Pinpoint the cell where the given text exists, returning its [X, Y] midpoint coordinate. 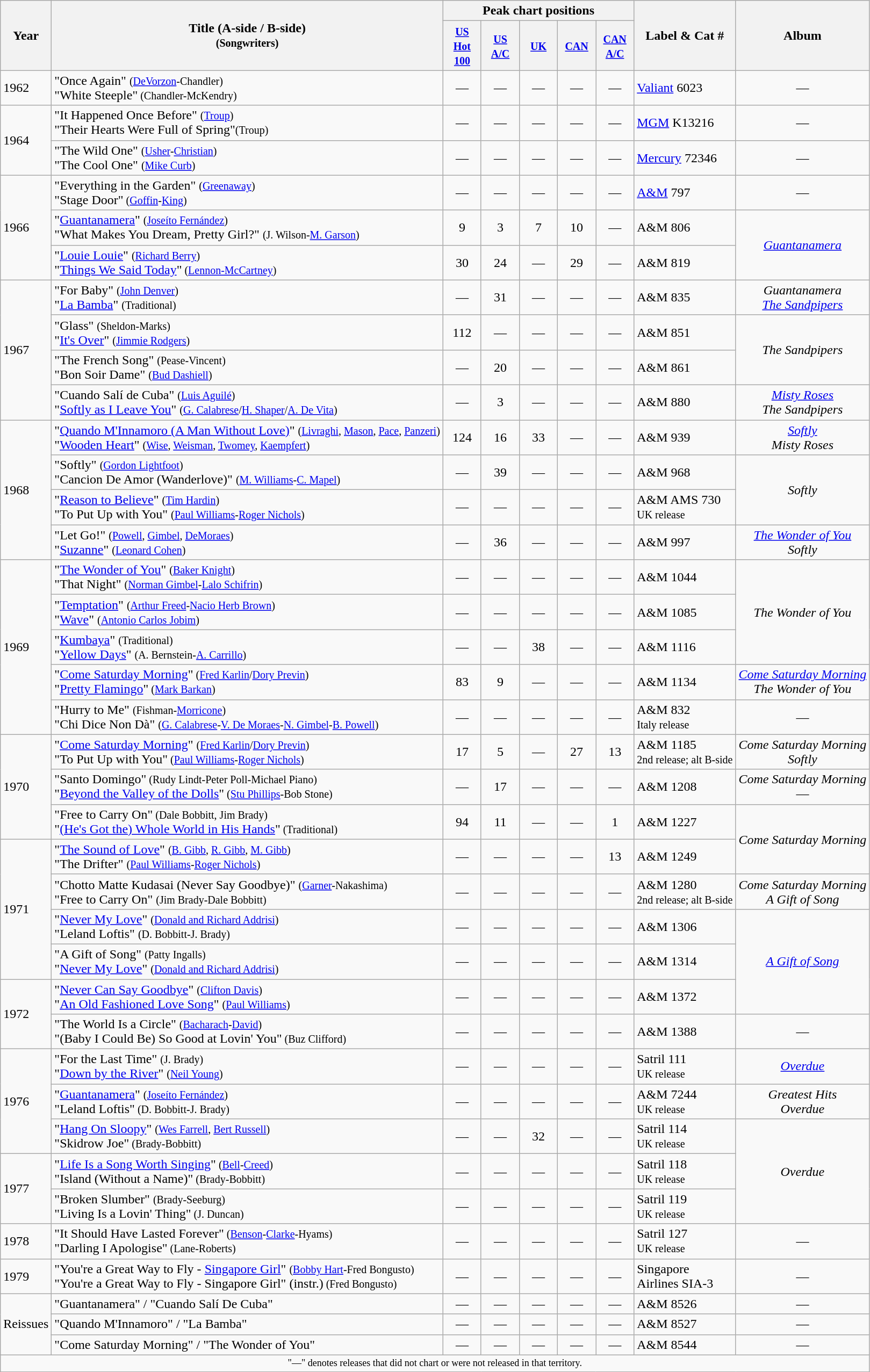
1979 [26, 1276]
Satril 111UK release [685, 1067]
US A/C [500, 46]
A&M 968 [685, 473]
A&M 806 [685, 228]
A&M 1134 [685, 682]
Satril 114 UK release [685, 1137]
20 [500, 367]
The Wonder of You [803, 612]
"A Gift of Song" (Patty Ingalls)"Never My Love" (Donald and Richard Addrisi) [247, 962]
"The French Song" (Pease-Vincent)"Bon Soir Dame" (Bud Dashiell) [247, 367]
SingaporeAirlines SIA-3 [685, 1276]
Label & Cat # [685, 35]
Peak chart positions [538, 11]
"Kumbaya" (Traditional) "Yellow Days" (A. Bernstein-A. Carrillo) [247, 647]
"Let Go!" (Powell, Gimbel, DeMoraes)"Suzanne" (Leonard Cohen) [247, 543]
"Santo Domingo" (Rudy Lindt-Peter Poll-Michael Piano) "Beyond the Valley of the Dolls" (Stu Phillips-Bob Stone) [247, 786]
US Hot 100 [462, 46]
Mercury 72346 [685, 158]
83 [462, 682]
1978 [26, 1241]
"For Baby" (John Denver) "La Bamba" (Traditional) [247, 298]
"For the Last Time" (J. Brady)"Down by the River" (Neil Young) [247, 1067]
"Broken Slumber" (Brady-Seeburg)"Living Is a Lovin' Thing" (J. Duncan) [247, 1207]
16 [500, 437]
1977 [26, 1189]
A&M 1116 [685, 647]
"Softly" (Gordon Lightfoot)"Cancion De Amor (Wanderlove)" (M. Williams-C. Mapel) [247, 473]
CAN A/C [615, 46]
Come Saturday Morning [803, 839]
Come Saturday MorningThe Wonder of You [803, 682]
"You're a Great Way to Fly - Singapore Girl" (Bobby Hart-Fred Bongusto) "You're a Great Way to Fly - Singapore Girl" (instr.) (Fred Bongusto) [247, 1276]
"Free to Carry On" (Dale Bobbitt, Jim Brady)"(He's Got the) Whole World in His Hands" (Traditional) [247, 822]
1968 [26, 490]
Come Saturday MorningSoftly [803, 752]
GuantanameraThe Sandpipers [803, 298]
"It Happened Once Before" (Troup)"Their Hearts Were Full of Spring"(Troup) [247, 122]
"—" denotes releases that did not chart or were not released in that territory. [435, 1363]
"It Should Have Lasted Forever" (Benson-Clarke-Hyams) "Darling I Apologise" (Lane-Roberts) [247, 1241]
"Come Saturday Morning" (Fred Karlin/Dory Previn)"Pretty Flamingo" (Mark Barkan) [247, 682]
A&M 11852nd release; alt B-side [685, 752]
1972 [26, 1014]
"The Sound of Love" (B. Gibb, R. Gibb, M. Gibb)"The Drifter" (Paul Williams-Roger Nichols) [247, 856]
1 [615, 822]
The Wonder of YouSoftly [803, 543]
124 [462, 437]
A&M 1372 [685, 996]
"Life Is a Song Worth Singing" (Bell-Creed)"Island (Without a Name)" (Brady-Bobbitt) [247, 1171]
A&M 7244UK release [685, 1101]
"Hurry to Me" (Fishman-Morricone) "Chi Dice Non Dà" (G. Calabrese-V. De Moraes-N. Gimbel-B. Powell) [247, 717]
31 [500, 298]
"The Wild One" (Usher-Christian)"The Cool One" (Mike Curb) [247, 158]
A&M 939 [685, 437]
1962 [26, 88]
10 [577, 228]
A&M 997 [685, 543]
Album [803, 35]
"Cuando Salí de Cuba" (Luis Aguilé) "Softly as I Leave You" (G. Calabrese/H. Shaper/A. De Vita) [247, 402]
38 [538, 647]
A&M 835 [685, 298]
UK [538, 46]
27 [577, 752]
"Guantanamera" (Joseíto Fernández) "Leland Loftis" (D. Bobbitt-J. Brady) [247, 1101]
A&M 1044 [685, 577]
"Never Can Say Goodbye" (Clifton Davis)"An Old Fashioned Love Song" (Paul Williams) [247, 996]
Satril 119UK release [685, 1207]
A&M 819 [685, 262]
MGM K13216 [685, 122]
1967 [26, 350]
1966 [26, 228]
Guantanamera [803, 245]
A&M 1388 [685, 1031]
"Glass" (Sheldon-Marks)"It's Over" (Jimmie Rodgers) [247, 332]
24 [500, 262]
1971 [26, 909]
"The World Is a Circle" (Bacharach-David) "(Baby I Could Be) So Good at Lovin' You" (Buz Clifford) [247, 1031]
"Chotto Matte Kudasai (Never Say Goodbye)" (Garner-Nakashima)"Free to Carry On" (Jim Brady-Dale Bobbitt) [247, 892]
A&M 1249 [685, 856]
A Gift of Song [803, 962]
A&M 1306 [685, 926]
Satril 118UK release [685, 1171]
112 [462, 332]
A&M 880 [685, 402]
"The Wonder of You" (Baker Knight)"That Night" (Norman Gimbel-Lalo Schifrin) [247, 577]
A&M 1314 [685, 962]
Satril 127UK release [685, 1241]
A&M 1208 [685, 786]
A&M AMS 730UK release [685, 507]
39 [500, 473]
94 [462, 822]
Greatest HitsOverdue [803, 1101]
Year [26, 35]
"Hang On Sloopy" (Wes Farrell, Bert Russell)"Skidrow Joe" (Brady-Bobbitt) [247, 1137]
Softly [803, 490]
"Temptation" (Arthur Freed-Nacio Herb Brown)"Wave" (Antonio Carlos Jobim) [247, 612]
29 [577, 262]
A&M 8526 [685, 1304]
Come Saturday MorningA Gift of Song [803, 892]
1969 [26, 647]
11 [500, 822]
Misty RosesThe Sandpipers [803, 402]
A&M 8527 [685, 1324]
SoftlyMisty Roses [803, 437]
36 [500, 543]
32 [538, 1137]
Title (A-side / B-side)(Songwriters) [247, 35]
1970 [26, 786]
A&M 1227 [685, 822]
A&M 832Italy release [685, 717]
1964 [26, 140]
"Louie Louie" (Richard Berry) "Things We Said Today" (Lennon-McCartney) [247, 262]
Reissues [26, 1324]
A&M 1085 [685, 612]
"Guantanamera" / "Cuando Salí De Cuba" [247, 1304]
"Once Again" (DeVorzon-Chandler)"White Steeple" (Chandler-McKendry) [247, 88]
Come Saturday Morning— [803, 786]
"Everything in the Garden" (Greenaway)"Stage Door" (Goffin-King) [247, 192]
"Reason to Believe" (Tim Hardin)"To Put Up with You" (Paul Williams-Roger Nichols) [247, 507]
5 [500, 752]
"Never My Love" (Donald and Richard Addrisi)"Leland Loftis" (D. Bobbitt-J. Brady) [247, 926]
33 [538, 437]
A&M 8544 [685, 1345]
"Guantanamera" (Joseíto Fernández) "What Makes You Dream, Pretty Girl?" (J. Wilson-M. Garson) [247, 228]
A&M 851 [685, 332]
"Come Saturday Morning" (Fred Karlin/Dory Previn)"To Put Up with You" (Paul Williams-Roger Nichols) [247, 752]
1976 [26, 1101]
A&M 1280 2nd release; alt B-side [685, 892]
Valiant 6023 [685, 88]
7 [538, 228]
CAN [577, 46]
"Quando M'Innamoro" / "La Bamba" [247, 1324]
A&M 861 [685, 367]
A&M 797 [685, 192]
"Come Saturday Morning" / "The Wonder of You" [247, 1345]
"Quando M'Innamoro (A Man Without Love)" (Livraghi, Mason, Pace, Panzeri)"Wooden Heart" (Wise, Weisman, Twomey, Kaempfert) [247, 437]
The Sandpipers [803, 350]
30 [462, 262]
